From the cell containing the given text, extract its center point as [x, y] coordinate. 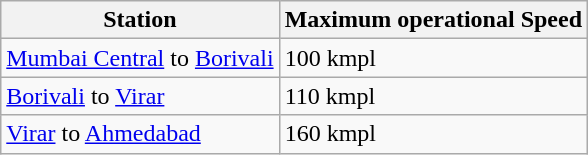
Maximum operational Speed [433, 20]
Virar to Ahmedabad [140, 134]
Mumbai Central to Borivali [140, 58]
160 kmpl [433, 134]
100 kmpl [433, 58]
110 kmpl [433, 96]
Station [140, 20]
Borivali to Virar [140, 96]
